Provide the (X, Y) coordinate of the cell's center where the given text is located.  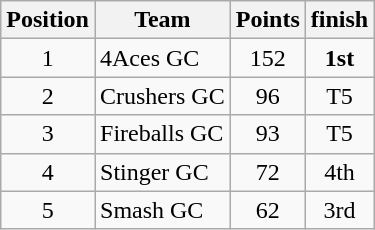
4th (339, 172)
1st (339, 58)
Points (268, 20)
1 (48, 58)
Team (162, 20)
93 (268, 134)
3 (48, 134)
5 (48, 210)
96 (268, 96)
62 (268, 210)
3rd (339, 210)
Stinger GC (162, 172)
Position (48, 20)
Crushers GC (162, 96)
4Aces GC (162, 58)
152 (268, 58)
72 (268, 172)
Smash GC (162, 210)
finish (339, 20)
Fireballs GC (162, 134)
2 (48, 96)
4 (48, 172)
